Locate the cell with the specified text and output its [x, y] center coordinate. 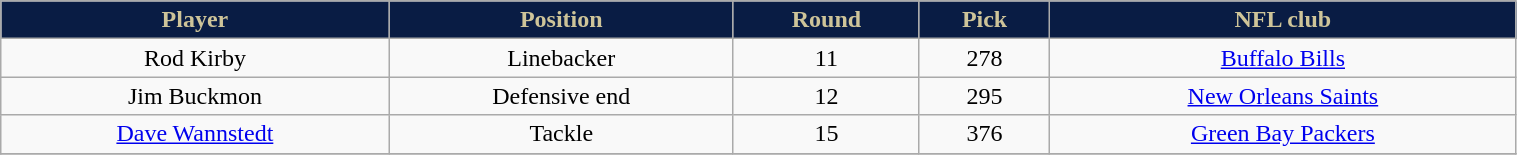
Linebacker [561, 58]
12 [826, 96]
Pick [984, 20]
Dave Wannstedt [195, 134]
11 [826, 58]
NFL club [1283, 20]
Green Bay Packers [1283, 134]
New Orleans Saints [1283, 96]
376 [984, 134]
295 [984, 96]
Tackle [561, 134]
Player [195, 20]
Round [826, 20]
Rod Kirby [195, 58]
Defensive end [561, 96]
Buffalo Bills [1283, 58]
Position [561, 20]
15 [826, 134]
278 [984, 58]
Jim Buckmon [195, 96]
